Identify which cell holds the provided text, then report its (x, y) central coordinate. 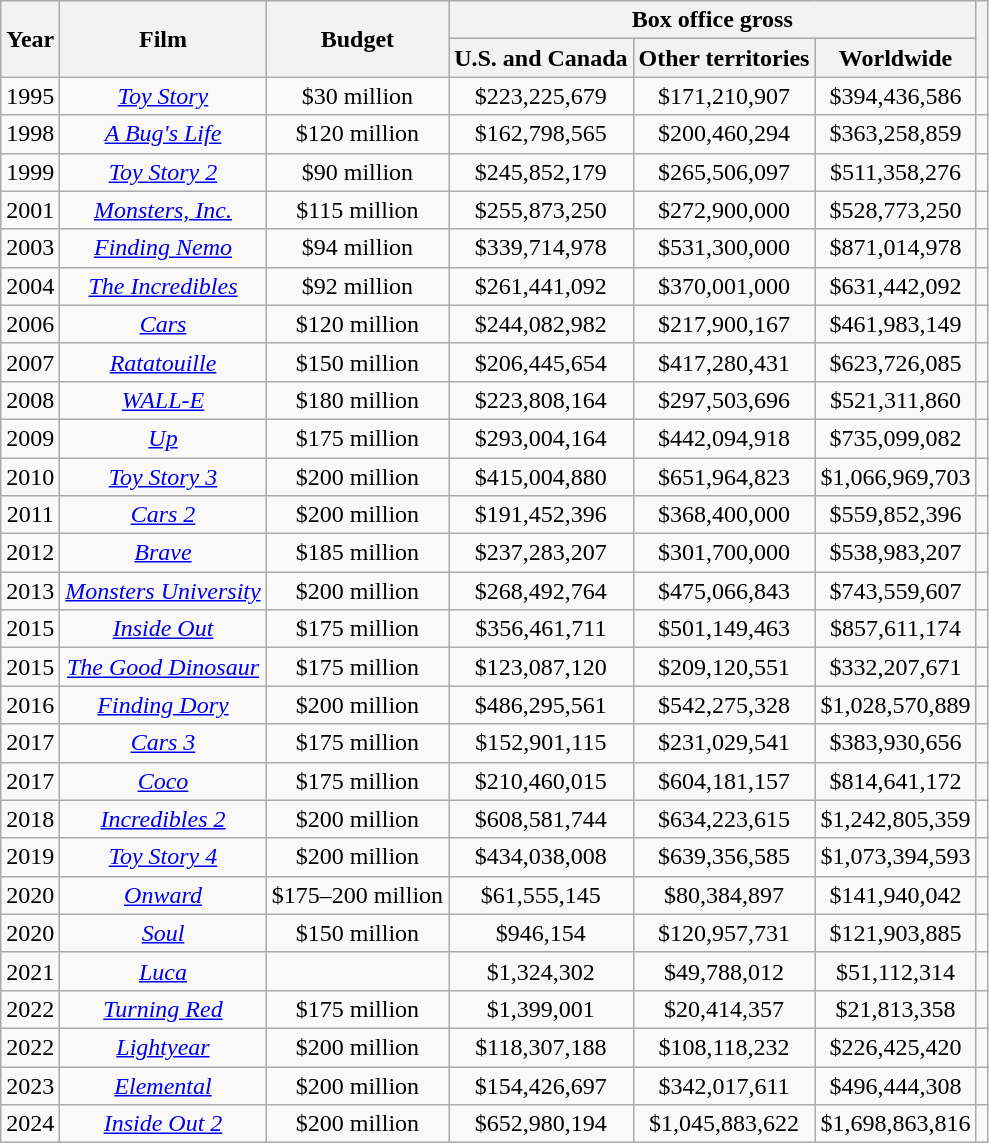
$210,460,015 (541, 781)
2003 (30, 248)
2006 (30, 324)
$297,503,696 (724, 400)
$121,903,885 (896, 933)
$108,118,232 (724, 1047)
Cars (163, 324)
$486,295,561 (541, 705)
$871,014,978 (896, 248)
Brave (163, 553)
$639,356,585 (724, 857)
$1,066,969,703 (896, 477)
$735,099,082 (896, 438)
$743,559,607 (896, 591)
2019 (30, 857)
$528,773,250 (896, 210)
$1,698,863,816 (896, 1124)
$301,700,000 (724, 553)
$604,181,157 (724, 781)
U.S. and Canada (541, 58)
$1,399,001 (541, 1009)
2024 (30, 1124)
Onward (163, 895)
2023 (30, 1085)
2001 (30, 210)
2018 (30, 819)
Soul (163, 933)
1999 (30, 172)
$94 million (357, 248)
$51,112,314 (896, 971)
$209,120,551 (724, 667)
$342,017,611 (724, 1085)
$1,073,394,593 (896, 857)
A Bug's Life (163, 134)
$30 million (357, 96)
Film (163, 39)
The Incredibles (163, 286)
Toy Story 4 (163, 857)
$857,611,174 (896, 629)
$175–200 million (357, 895)
$245,852,179 (541, 172)
$501,149,463 (724, 629)
$363,258,859 (896, 134)
$434,038,008 (541, 857)
$268,492,764 (541, 591)
Year (30, 39)
$217,900,167 (724, 324)
2004 (30, 286)
$237,283,207 (541, 553)
2011 (30, 515)
$265,506,097 (724, 172)
Toy Story 2 (163, 172)
$623,726,085 (896, 362)
$49,788,012 (724, 971)
Luca (163, 971)
WALL-E (163, 400)
Up (163, 438)
$415,004,880 (541, 477)
$946,154 (541, 933)
Toy Story 3 (163, 477)
$475,066,843 (724, 591)
$185 million (357, 553)
$261,441,092 (541, 286)
Finding Dory (163, 705)
1995 (30, 96)
$200,460,294 (724, 134)
Ratatouille (163, 362)
Budget (357, 39)
$1,242,805,359 (896, 819)
$651,964,823 (724, 477)
$542,275,328 (724, 705)
2013 (30, 591)
$154,426,697 (541, 1085)
1998 (30, 134)
2007 (30, 362)
$394,436,586 (896, 96)
$538,983,207 (896, 553)
$634,223,615 (724, 819)
$90 million (357, 172)
$223,808,164 (541, 400)
$272,900,000 (724, 210)
$223,225,679 (541, 96)
Inside Out (163, 629)
2009 (30, 438)
$21,813,358 (896, 1009)
Lightyear (163, 1047)
$652,980,194 (541, 1124)
$368,400,000 (724, 515)
$370,001,000 (724, 286)
Box office gross (712, 20)
$92 million (357, 286)
$80,384,897 (724, 895)
$162,798,565 (541, 134)
$171,210,907 (724, 96)
$496,444,308 (896, 1085)
Elemental (163, 1085)
$1,324,302 (541, 971)
2012 (30, 553)
Cars 3 (163, 743)
$20,414,357 (724, 1009)
$608,581,744 (541, 819)
2021 (30, 971)
$339,714,978 (541, 248)
$293,004,164 (541, 438)
$123,087,120 (541, 667)
Incredibles 2 (163, 819)
Toy Story (163, 96)
$152,901,115 (541, 743)
$226,425,420 (896, 1047)
$383,930,656 (896, 743)
$442,094,918 (724, 438)
$206,445,654 (541, 362)
2010 (30, 477)
$559,852,396 (896, 515)
$118,307,188 (541, 1047)
Worldwide (896, 58)
$461,983,149 (896, 324)
Turning Red (163, 1009)
$191,452,396 (541, 515)
$631,442,092 (896, 286)
$61,555,145 (541, 895)
2016 (30, 705)
$356,461,711 (541, 629)
Finding Nemo (163, 248)
$531,300,000 (724, 248)
$1,045,883,622 (724, 1124)
Other territories (724, 58)
$180 million (357, 400)
$417,280,431 (724, 362)
$1,028,570,889 (896, 705)
Cars 2 (163, 515)
$511,358,276 (896, 172)
Monsters, Inc. (163, 210)
$521,311,860 (896, 400)
$332,207,671 (896, 667)
Coco (163, 781)
Monsters University (163, 591)
$231,029,541 (724, 743)
Inside Out 2 (163, 1124)
The Good Dinosaur (163, 667)
$814,641,172 (896, 781)
2008 (30, 400)
$115 million (357, 210)
$255,873,250 (541, 210)
$141,940,042 (896, 895)
$120,957,731 (724, 933)
$244,082,982 (541, 324)
